Scan for the cell matching the given text and deliver its [X, Y] coordinate at center. 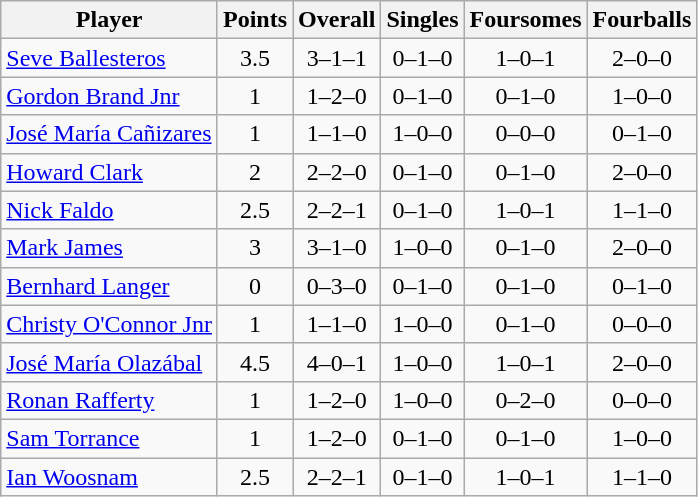
3 [254, 248]
Points [254, 20]
2–2–0 [337, 172]
Nick Faldo [110, 210]
3–1–0 [337, 248]
Player [110, 20]
José María Olazábal [110, 362]
0–2–0 [526, 400]
0 [254, 286]
Singles [422, 20]
0–3–0 [337, 286]
José María Cañizares [110, 134]
Ian Woosnam [110, 477]
Seve Ballesteros [110, 58]
Christy O'Connor Jnr [110, 324]
3.5 [254, 58]
Fourballs [642, 20]
Bernhard Langer [110, 286]
Howard Clark [110, 172]
4–0–1 [337, 362]
Sam Torrance [110, 438]
4.5 [254, 362]
Mark James [110, 248]
Ronan Rafferty [110, 400]
Foursomes [526, 20]
Overall [337, 20]
Gordon Brand Jnr [110, 96]
3–1–1 [337, 58]
2 [254, 172]
